Pinpoint the cell where the given text exists, returning its [x, y] midpoint coordinate. 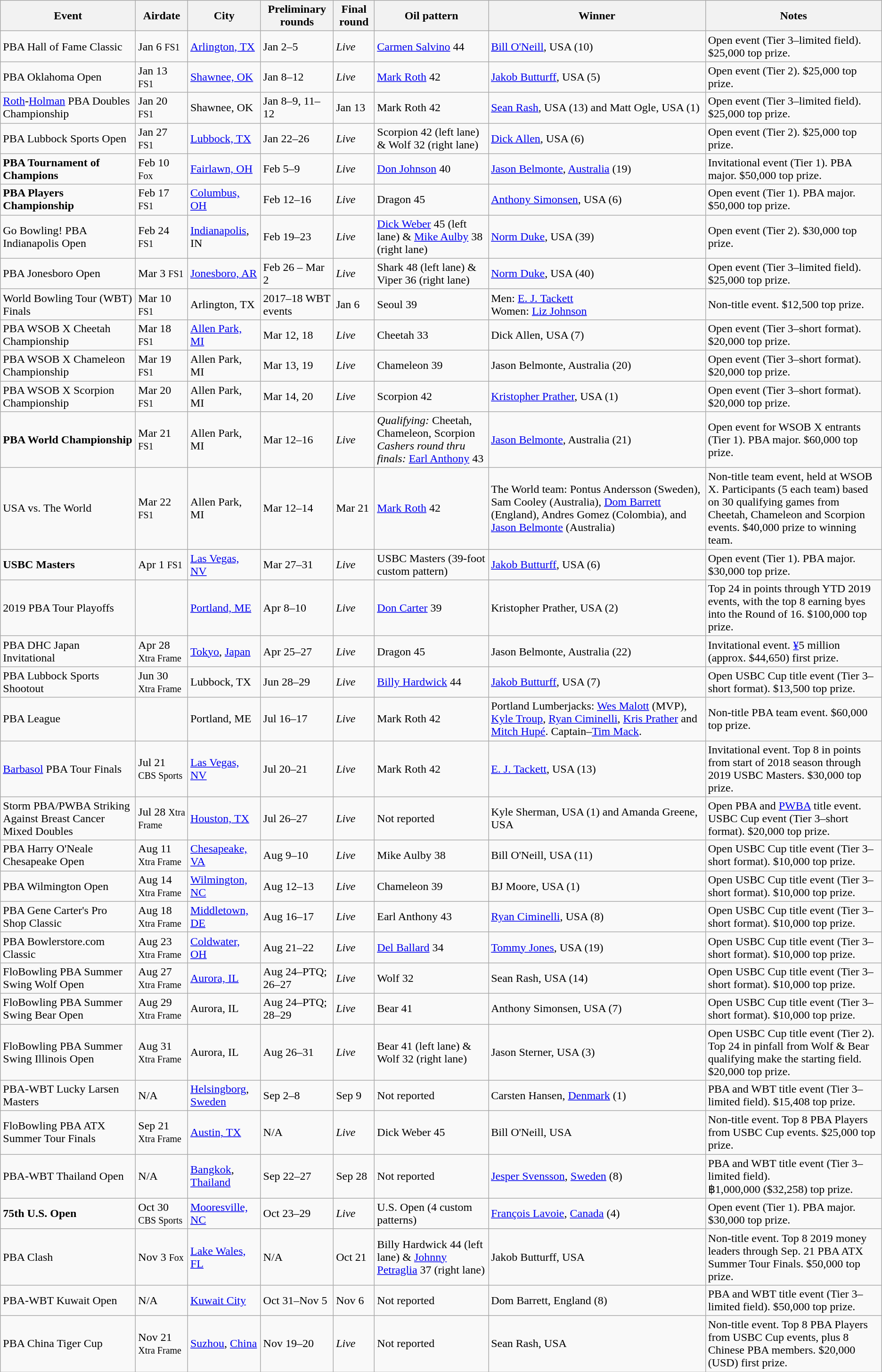
Del Ballard 34 [432, 947]
Scorpion 42 [432, 396]
Mar 18 FS1 [162, 335]
Aug 31 Xtra Frame [162, 1053]
E. J. Tackett, USA (13) [597, 769]
Aug 11 Xtra Frame [162, 856]
Apr 1 FS1 [162, 564]
Jesper Svensson, Sweden (8) [597, 1176]
Feb 5–9 [297, 169]
Jun 28–29 [297, 682]
Jason Belmonte, Australia (19) [597, 169]
Sep 2–8 [297, 1096]
USBC Masters [68, 564]
Jason Belmonte, Australia (22) [597, 651]
Columbus, OH [224, 200]
Aug 18 Xtra Frame [162, 917]
Dick Weber 45 (left lane) & Mike Aulby 38 (right lane) [432, 237]
2019 PBA Tour Playoffs [68, 608]
Wilmington, NC [224, 886]
Jan 6 FS1 [162, 46]
Indianapolis, IN [224, 237]
Jul 26–27 [297, 818]
FloBowling PBA Summer Swing Illinois Open [68, 1053]
Open event (Tier 2). $30,000 top prize. [793, 237]
Kuwait City [224, 1300]
The World team: Pontus Andersson (Sweden), Sam Cooley (Australia), Dom Barrett (England), Andres Gomez (Colombia), and Jason Belmonte (Australia) [597, 509]
Bear 41 [432, 1008]
Shark 48 (left lane) & Viper 36 (right lane) [432, 273]
Wolf 32 [432, 978]
PBA and WBT title event (Tier 3–limited field). $50,000 top prize. [793, 1300]
Mar 27–31 [297, 564]
Tommy Jones, USA (19) [597, 947]
Dick Allen, USA (6) [597, 139]
FloBowling PBA Summer Swing Bear Open [68, 1008]
Aug 12–13 [297, 886]
2017–18 WBT events [297, 304]
Aug 26–31 [297, 1053]
Jul 21 CBS Sports [162, 769]
Nov 19–20 [297, 1344]
Feb 26 – Mar 2 [297, 273]
Billy Hardwick 44 [432, 682]
Anthony Simonsen, USA (6) [597, 200]
Chesapeake, VA [224, 856]
PBA-WBT Kuwait Open [68, 1300]
Seoul 39 [432, 304]
Oil pattern [432, 16]
PBA Jonesboro Open [68, 273]
Mar 12, 18 [297, 335]
PBA WSOB X Chameleon Championship [68, 366]
Helsingborg, Sweden [224, 1096]
Feb 19–23 [297, 237]
Jan 27 FS1 [162, 139]
Norm Duke, USA (39) [597, 237]
PBA WSOB X Scorpion Championship [68, 396]
Non-title event. Top 8 2019 money leaders through Sep. 21 PBA ATX Summer Tour Finals. $50,000 top prize. [793, 1257]
Apr 28 Xtra Frame [162, 651]
Non-title event. $12,500 top prize. [793, 304]
Storm PBA/PWBA Striking Against Breast Cancer Mixed Doubles [68, 818]
World Bowling Tour (WBT) Finals [68, 304]
Jakob Butturff, USA [597, 1257]
PBA League [68, 719]
PBA Bowlerstore.com Classic [68, 947]
Sep 22–27 [297, 1176]
Kyle Sherman, USA (1) and Amanda Greene, USA [597, 818]
U.S. Open (4 custom patterns) [432, 1214]
Jan 8–12 [297, 77]
Mike Aulby 38 [432, 856]
Jan 22–26 [297, 139]
Mar 14, 20 [297, 396]
Apr 8–10 [297, 608]
Notes [793, 16]
Don Johnson 40 [432, 169]
Feb 24 FS1 [162, 237]
Apr 25–27 [297, 651]
Sean Rash, USA [597, 1344]
PBA Harry O'Neale Chesapeake Open [68, 856]
PBA and WBT title event (Tier 3–limited field). $15,408 top prize. [793, 1096]
Winner [597, 16]
Sean Rash, USA (14) [597, 978]
BJ Moore, USA (1) [597, 886]
Jul 20–21 [297, 769]
PBA Wilmington Open [68, 886]
Jan 2–5 [297, 46]
Airdate [162, 16]
Mar 22 FS1 [162, 509]
Carsten Hansen, Denmark (1) [597, 1096]
Sean Rash, USA (13) and Matt Ogle, USA (1) [597, 107]
Ryan Ciminelli, USA (8) [597, 917]
Mooresville, NC [224, 1214]
Mar 21 FS1 [162, 440]
Aug 29 Xtra Frame [162, 1008]
Aug 23 Xtra Frame [162, 947]
Oct 30 CBS Sports [162, 1214]
PBA WSOB X Cheetah Championship [68, 335]
Jakob Butturff, USA (7) [597, 682]
USA vs. The World [68, 509]
Sep 21 Xtra Frame [162, 1133]
Jakob Butturff, USA (6) [597, 564]
Jason Belmonte, Australia (20) [597, 366]
Invitational event. Top 8 in points from start of 2018 season through 2019 USBC Masters. $30,000 top prize. [793, 769]
City [224, 16]
Scorpion 42 (left lane) & Wolf 32 (right lane) [432, 139]
Jul 16–17 [297, 719]
Portland Lumberjacks: Wes Malott (MVP), Kyle Troup, Ryan Ciminelli, Kris Prather and Mitch Hupé. Captain–Tim Mack. [597, 719]
Aug 21–22 [297, 947]
Open event (Tier 1). PBA major. $50,000 top prize. [793, 200]
Norm Duke, USA (40) [597, 273]
Go Bowling! PBA Indianapolis Open [68, 237]
Don Carter 39 [432, 608]
Suzhou, China [224, 1344]
Dick Allen, USA (7) [597, 335]
Mar 19 FS1 [162, 366]
Feb 10 Fox [162, 169]
Jul 28 Xtra Frame [162, 818]
Mar 3 FS1 [162, 273]
Austin, TX [224, 1133]
Jan 8–9, 11–12 [297, 107]
PBA World Championship [68, 440]
Bill O'Neill, USA [597, 1133]
Non-title event. Top 8 PBA Players from USBC Cup events, plus 8 Chinese PBA members. $20,000 (USD) first prize. [793, 1344]
Mar 20 FS1 [162, 396]
Cheetah 33 [432, 335]
FloBowling PBA ATX Summer Tour Finals [68, 1133]
Aug 14 Xtra Frame [162, 886]
Men: E. J. TackettWomen: Liz Johnson [597, 304]
Carmen Salvino 44 [432, 46]
Invitational event. ¥5 million (approx. $44,650) first prize. [793, 651]
Non-title PBA team event. $60,000 top prize. [793, 719]
Qualifying: Cheetah, Chameleon, ScorpionCashers round thru finals: Earl Anthony 43 [432, 440]
PBA and WBT title event (Tier 3–limited field).฿1,000,000 ($32,258) top prize. [793, 1176]
Open PBA and PWBA title event. USBC Cup event (Tier 3–short format). $20,000 top prize. [793, 818]
Middletown, DE [224, 917]
Jakob Butturff, USA (5) [597, 77]
Dick Weber 45 [432, 1133]
Jan 13 FS1 [162, 77]
Open USBC Cup title event (Tier 2). Top 24 in pinfall from Wolf & Bear qualifying make the starting field. $20,000 top prize. [793, 1053]
Aug 24–PTQ; 26–27 [297, 978]
Jonesboro, AR [224, 273]
Mar 12–14 [297, 509]
75th U.S. Open [68, 1214]
Jan 20 FS1 [162, 107]
Oct 23–29 [297, 1214]
Preliminary rounds [297, 16]
Bear 41 (left lane) & Wolf 32 (right lane) [432, 1053]
Mar 21 [354, 509]
Open USBC Cup title event (Tier 3–short format). $13,500 top prize. [793, 682]
Jan 13 [354, 107]
PBA DHC Japan Invitational [68, 651]
Roth-Holman PBA Doubles Championship [68, 107]
PBA Gene Carter's Pro Shop Classic [68, 917]
Anthony Simonsen, USA (7) [597, 1008]
Bill O'Neill, USA (11) [597, 856]
Nov 21 Xtra Frame [162, 1344]
Feb 17 FS1 [162, 200]
Non-title event. Top 8 PBA Players from USBC Cup events. $25,000 top prize. [793, 1133]
Billy Hardwick 44 (left lane) & Johnny Petraglia 37 (right lane) [432, 1257]
PBA-WBT Lucky Larsen Masters [68, 1096]
PBA-WBT Thailand Open [68, 1176]
Fairlawn, OH [224, 169]
Jan 6 [354, 304]
Aug 24–PTQ; 28–29 [297, 1008]
François Lavoie, Canada (4) [597, 1214]
Aug 16–17 [297, 917]
Final round [354, 16]
Oct 21 [354, 1257]
Jun 30 Xtra Frame [162, 682]
Aug 27 Xtra Frame [162, 978]
Bangkok, Thailand [224, 1176]
Oct 31–Nov 5 [297, 1300]
Aug 9–10 [297, 856]
USBC Masters (39-foot custom pattern) [432, 564]
PBA Hall of Fame Classic [68, 46]
Mar 10 FS1 [162, 304]
Dom Barrett, England (8) [597, 1300]
Kristopher Prather, USA (1) [597, 396]
Open event for WSOB X entrants (Tier 1). PBA major. $60,000 top prize. [793, 440]
Top 24 in points through YTD 2019 events, with the top 8 earning byes into the Round of 16. $100,000 top prize. [793, 608]
Lake Wales, FL [224, 1257]
Nov 6 [354, 1300]
PBA Players Championship [68, 200]
PBA Tournament of Champions [68, 169]
Mar 13, 19 [297, 366]
PBA China Tiger Cup [68, 1344]
Invitational event (Tier 1). PBA major. $50,000 top prize. [793, 169]
Barbasol PBA Tour Finals [68, 769]
Bill O'Neill, USA (10) [597, 46]
PBA Lubbock Sports Open [68, 139]
Earl Anthony 43 [432, 917]
Sep 28 [354, 1176]
Jason Sterner, USA (3) [597, 1053]
Kristopher Prather, USA (2) [597, 608]
Nov 3 Fox [162, 1257]
Event [68, 16]
Coldwater, OH [224, 947]
FloBowling PBA Summer Swing Wolf Open [68, 978]
Tokyo, Japan [224, 651]
Jason Belmonte, Australia (21) [597, 440]
Mar 12–16 [297, 440]
Sep 9 [354, 1096]
PBA Clash [68, 1257]
Feb 12–16 [297, 200]
PBA Lubbock Sports Shootout [68, 682]
PBA Oklahoma Open [68, 77]
Houston, TX [224, 818]
